Detect which cell encompasses the target text, then output its [x, y] center coordinate. 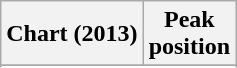
Chart (2013) [72, 34]
Peakposition [189, 34]
